Scan for the cell matching the given text and deliver its (x, y) coordinate at center. 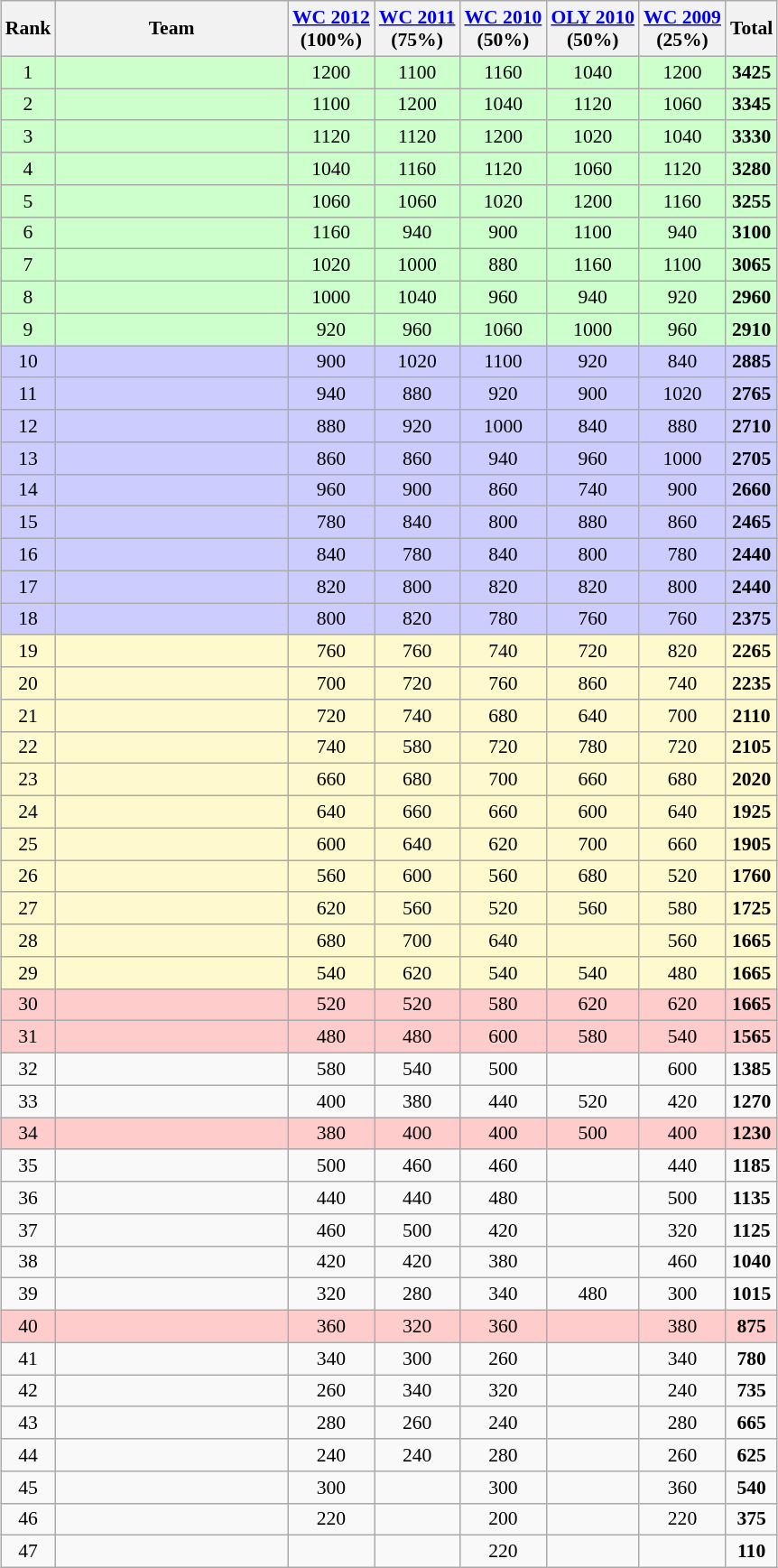
34 (29, 1134)
3345 (751, 105)
1760 (751, 877)
Total (751, 29)
31 (29, 1037)
21 (29, 716)
1905 (751, 844)
2020 (751, 780)
200 (503, 1519)
1385 (751, 1070)
35 (29, 1166)
OLY 2010(50%) (592, 29)
27 (29, 909)
14 (29, 490)
2465 (751, 523)
Rank (29, 29)
625 (751, 1455)
WC 2009(25%) (682, 29)
3425 (751, 72)
665 (751, 1424)
24 (29, 812)
2105 (751, 747)
43 (29, 1424)
WC 2010(50%) (503, 29)
6 (29, 233)
2710 (751, 426)
3330 (751, 137)
1125 (751, 1230)
32 (29, 1070)
3255 (751, 201)
19 (29, 652)
5 (29, 201)
7 (29, 265)
2960 (751, 298)
1185 (751, 1166)
110 (751, 1552)
44 (29, 1455)
1925 (751, 812)
1725 (751, 909)
39 (29, 1294)
42 (29, 1391)
2235 (751, 683)
46 (29, 1519)
30 (29, 1005)
2705 (751, 459)
2110 (751, 716)
1230 (751, 1134)
28 (29, 941)
1270 (751, 1101)
9 (29, 329)
8 (29, 298)
3 (29, 137)
25 (29, 844)
3100 (751, 233)
4 (29, 169)
1 (29, 72)
2910 (751, 329)
26 (29, 877)
16 (29, 555)
Team (171, 29)
1565 (751, 1037)
17 (29, 587)
41 (29, 1359)
47 (29, 1552)
875 (751, 1327)
36 (29, 1198)
15 (29, 523)
40 (29, 1327)
18 (29, 619)
WC 2011(75%) (417, 29)
2765 (751, 394)
735 (751, 1391)
12 (29, 426)
22 (29, 747)
29 (29, 973)
10 (29, 362)
2375 (751, 619)
WC 2012(100%) (331, 29)
3280 (751, 169)
2885 (751, 362)
1015 (751, 1294)
375 (751, 1519)
20 (29, 683)
45 (29, 1488)
38 (29, 1262)
1135 (751, 1198)
13 (29, 459)
3065 (751, 265)
2660 (751, 490)
33 (29, 1101)
2 (29, 105)
11 (29, 394)
23 (29, 780)
37 (29, 1230)
2265 (751, 652)
